Scan for the cell matching the given text and deliver its (X, Y) coordinate at center. 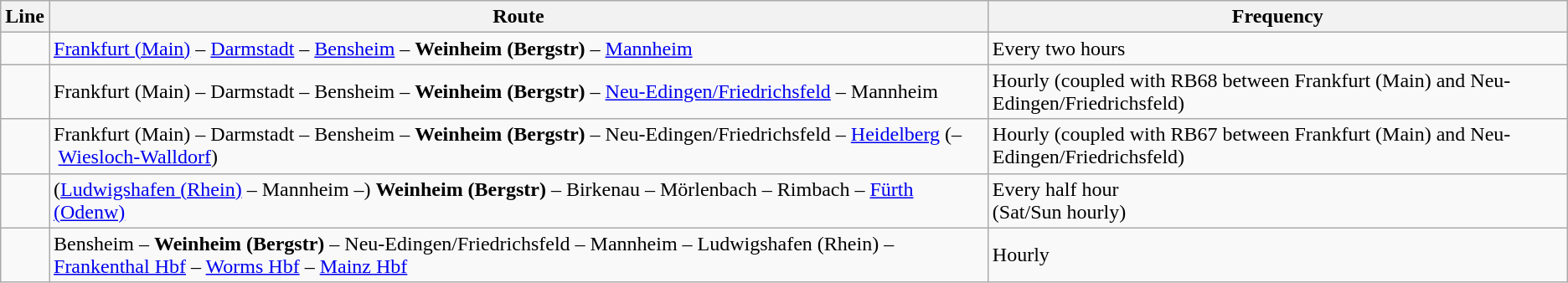
Frankfurt (Main) – Darmstadt – Bensheim – Weinheim (Bergstr) – Mannheim (518, 49)
(Ludwigshafen (Rhein) – Mannheim –) Weinheim (Bergstr) – Birkenau – Mörlenbach – Rimbach – Fürth (Odenw) (518, 201)
Frankfurt (Main) – Darmstadt – Bensheim – Weinheim (Bergstr) – Neu-Edingen/Friedrichsfeld – Mannheim (518, 92)
Frequency (1277, 17)
Every two hours (1277, 49)
Frankfurt (Main) – Darmstadt – Bensheim – Weinheim (Bergstr) – Neu-Edingen/Friedrichsfeld – Heidelberg (– Wiesloch-Walldorf) (518, 146)
Hourly (coupled with RB67 between Frankfurt (Main) and Neu-Edingen/Friedrichsfeld) (1277, 146)
Every half hour(Sat/Sun hourly) (1277, 201)
Hourly (coupled with RB68 between Frankfurt (Main) and Neu-Edingen/Friedrichsfeld) (1277, 92)
Hourly (1277, 255)
Line (25, 17)
Bensheim – Weinheim (Bergstr) – Neu-Edingen/Friedrichsfeld – Mannheim – Ludwigshafen (Rhein) – Frankenthal Hbf – Worms Hbf – Mainz Hbf (518, 255)
Route (518, 17)
